Return (x, y) of the center of cell containing provided text 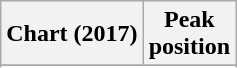
Peakposition (189, 34)
Chart (2017) (72, 34)
